Determine the (X, Y) coordinate at the center of the cell enclosing the given text.  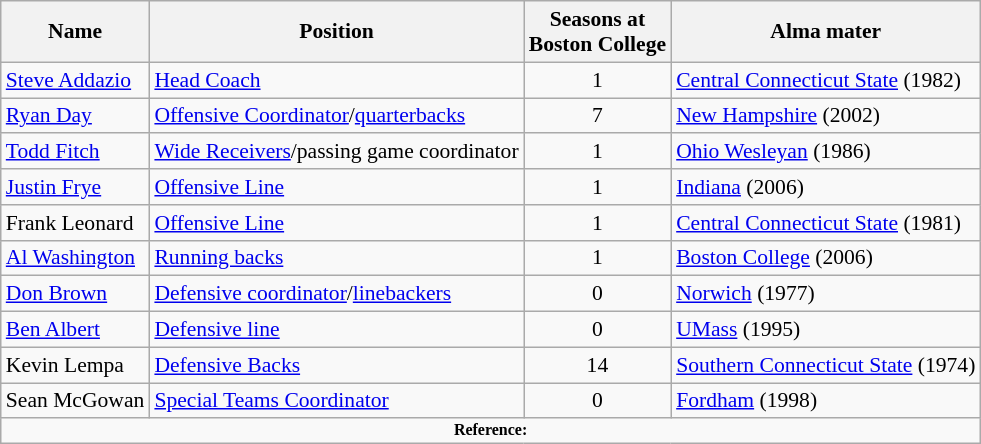
Al Washington (76, 258)
Kevin Lempa (76, 365)
Ben Albert (76, 330)
Defensive line (336, 330)
Central Connecticut State (1982) (826, 80)
Name (76, 32)
Justin Frye (76, 187)
Norwich (1977) (826, 294)
Alma mater (826, 32)
Position (336, 32)
Fordham (1998) (826, 401)
Todd Fitch (76, 152)
Reference: (491, 431)
New Hampshire (2002) (826, 116)
Central Connecticut State (1981) (826, 223)
14 (598, 365)
Ohio Wesleyan (1986) (826, 152)
7 (598, 116)
Running backs (336, 258)
Boston College (2006) (826, 258)
Wide Receivers/passing game coordinator (336, 152)
Seasons atBoston College (598, 32)
Ryan Day (76, 116)
Offensive Coordinator/quarterbacks (336, 116)
Sean McGowan (76, 401)
Special Teams Coordinator (336, 401)
Indiana (2006) (826, 187)
Frank Leonard (76, 223)
Don Brown (76, 294)
Head Coach (336, 80)
Southern Connecticut State (1974) (826, 365)
Defensive coordinator/linebackers (336, 294)
Defensive Backs (336, 365)
UMass (1995) (826, 330)
Steve Addazio (76, 80)
